Return (x, y) of the center of cell containing provided text 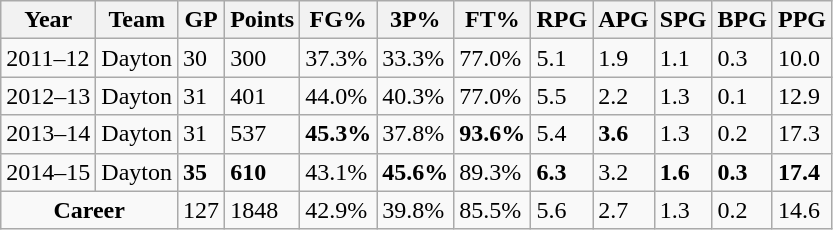
43.1% (338, 172)
0.1 (742, 96)
44.0% (338, 96)
14.6 (802, 210)
2.2 (624, 96)
2.7 (624, 210)
93.6% (492, 134)
127 (202, 210)
37.8% (416, 134)
89.3% (492, 172)
37.3% (338, 58)
35 (202, 172)
FT% (492, 20)
17.4 (802, 172)
39.8% (416, 210)
30 (202, 58)
Points (262, 20)
1848 (262, 210)
300 (262, 58)
FG% (338, 20)
5.1 (562, 58)
45.3% (338, 134)
33.3% (416, 58)
GP (202, 20)
1.1 (683, 58)
RPG (562, 20)
1.6 (683, 172)
2013–14 (48, 134)
45.6% (416, 172)
85.5% (492, 210)
2014–15 (48, 172)
537 (262, 134)
Career (90, 210)
42.9% (338, 210)
BPG (742, 20)
401 (262, 96)
2011–12 (48, 58)
610 (262, 172)
6.3 (562, 172)
5.4 (562, 134)
5.5 (562, 96)
17.3 (802, 134)
APG (624, 20)
Team (137, 20)
5.6 (562, 210)
12.9 (802, 96)
2012–13 (48, 96)
1.9 (624, 58)
3.2 (624, 172)
40.3% (416, 96)
Year (48, 20)
SPG (683, 20)
PPG (802, 20)
3P% (416, 20)
10.0 (802, 58)
3.6 (624, 134)
